Scan for the cell matching the given text and deliver its [X, Y] coordinate at center. 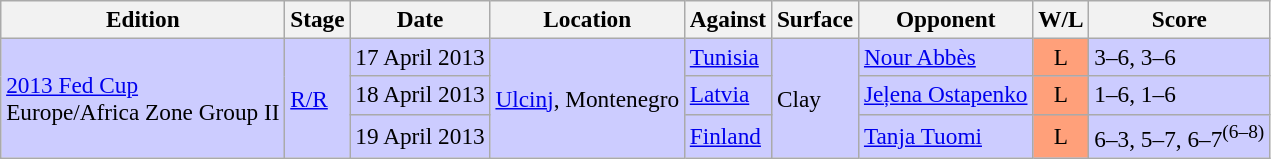
Opponent [946, 19]
Location [587, 19]
W/L [1061, 19]
1–6, 1–6 [1180, 95]
17 April 2013 [420, 57]
Finland [728, 136]
3–6, 3–6 [1180, 57]
Nour Abbès [946, 57]
2013 Fed Cup Europe/Africa Zone Group II [143, 98]
Latvia [728, 95]
Against [728, 19]
Edition [143, 19]
Jeļena Ostapenko [946, 95]
6–3, 5–7, 6–7(6–8) [1180, 136]
Date [420, 19]
19 April 2013 [420, 136]
Ulcinj, Montenegro [587, 98]
Stage [318, 19]
Tunisia [728, 57]
Surface [816, 19]
Score [1180, 19]
Clay [816, 98]
Tanja Tuomi [946, 136]
18 April 2013 [420, 95]
R/R [318, 98]
